Identify which cell holds the provided text, then report its (x, y) central coordinate. 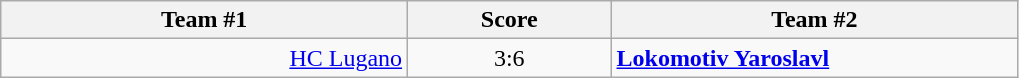
Lokomotiv Yaroslavl (814, 58)
Team #2 (814, 20)
Score (510, 20)
3:6 (510, 58)
HC Lugano (204, 58)
Team #1 (204, 20)
